Identify which cell holds the provided text, then report its [X, Y] central coordinate. 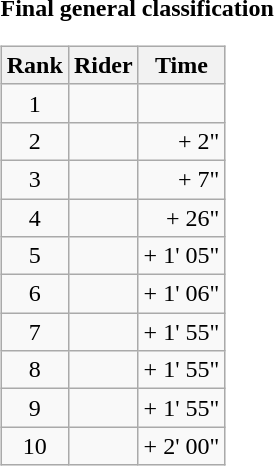
4 [34, 217]
9 [34, 408]
3 [34, 179]
+ 1' 06" [182, 294]
Rider [103, 65]
1 [34, 103]
2 [34, 141]
Time [182, 65]
5 [34, 256]
10 [34, 446]
Rank [34, 65]
6 [34, 294]
+ 26" [182, 217]
8 [34, 370]
+ 2" [182, 141]
+ 7" [182, 179]
7 [34, 332]
+ 1' 05" [182, 256]
+ 2' 00" [182, 446]
